Return [X, Y] of the center of cell containing provided text 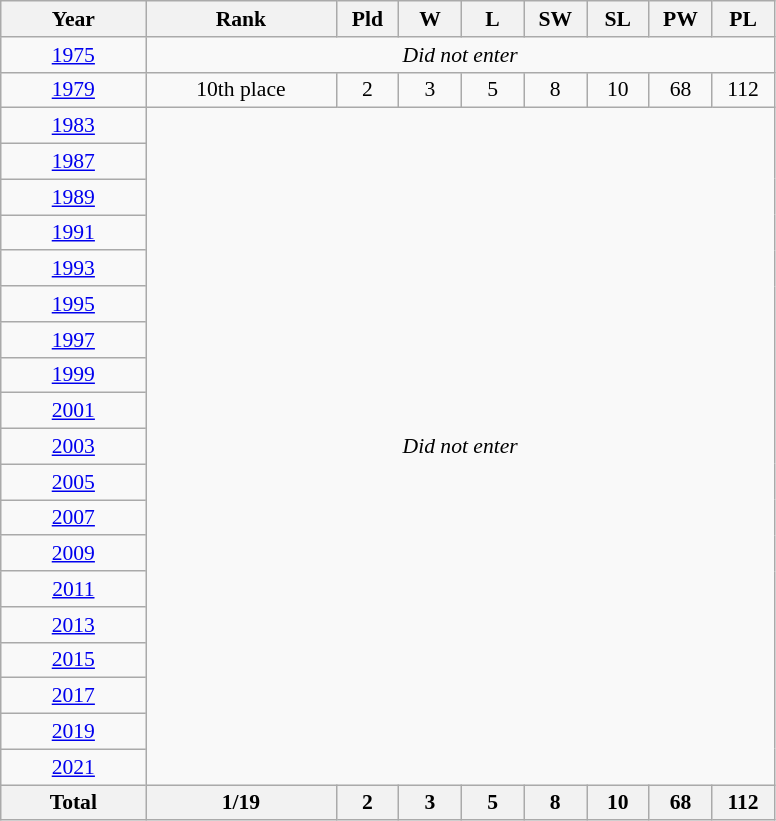
1997 [74, 340]
2021 [74, 767]
2017 [74, 696]
1975 [74, 55]
SL [618, 19]
Pld [368, 19]
2011 [74, 589]
10th place [241, 90]
PW [680, 19]
2019 [74, 732]
1979 [74, 90]
1995 [74, 304]
1987 [74, 162]
SW [556, 19]
2005 [74, 482]
Year [74, 19]
2007 [74, 518]
1989 [74, 197]
1993 [74, 269]
2003 [74, 447]
Total [74, 803]
1999 [74, 375]
1983 [74, 126]
W [430, 19]
2009 [74, 554]
Rank [241, 19]
1991 [74, 233]
2015 [74, 660]
2013 [74, 625]
L [492, 19]
1/19 [241, 803]
2001 [74, 411]
PL [744, 19]
